From the cell containing the given text, extract its center point as (X, Y) coordinate. 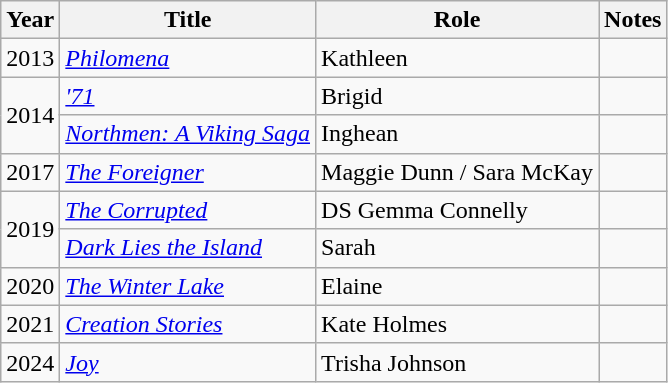
Joy (188, 362)
2014 (30, 115)
Creation Stories (188, 324)
Role (458, 20)
Elaine (458, 286)
DS Gemma Connelly (458, 210)
Year (30, 20)
2024 (30, 362)
Inghean (458, 134)
Kathleen (458, 58)
2013 (30, 58)
Northmen: A Viking Saga (188, 134)
2021 (30, 324)
Brigid (458, 96)
Title (188, 20)
The Winter Lake (188, 286)
Sarah (458, 248)
The Foreigner (188, 172)
Kate Holmes (458, 324)
2017 (30, 172)
Maggie Dunn / Sara McKay (458, 172)
The Corrupted (188, 210)
Dark Lies the Island (188, 248)
Notes (633, 20)
Trisha Johnson (458, 362)
'71 (188, 96)
Philomena (188, 58)
2019 (30, 229)
2020 (30, 286)
